Output the (X, Y) coordinate of the center of the cell containing the given text.  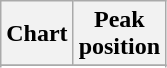
Chart (37, 34)
Peakposition (119, 34)
